Identify which cell holds the provided text, then report its [X, Y] central coordinate. 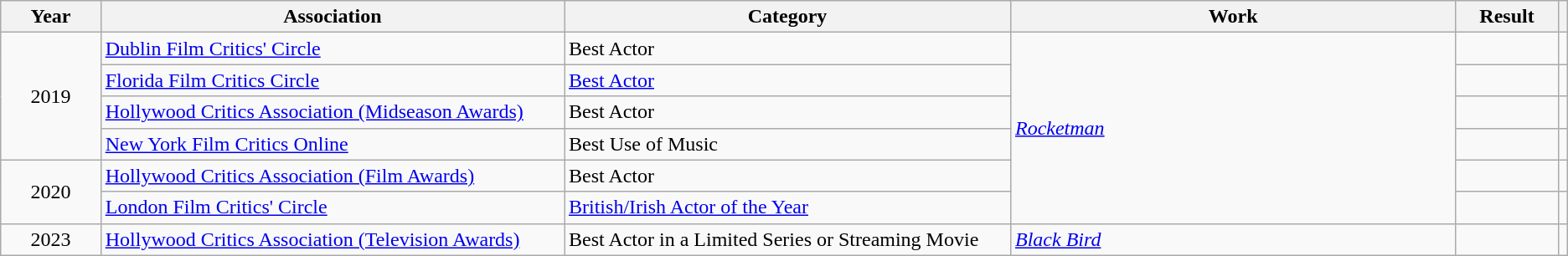
Category [787, 17]
Rocketman [1233, 128]
London Film Critics' Circle [332, 207]
Result [1507, 17]
Black Bird [1233, 239]
Best Actor in a Limited Series or Streaming Movie [787, 239]
Dublin Film Critics' Circle [332, 49]
Best Use of Music [787, 144]
Hollywood Critics Association (Television Awards) [332, 239]
Work [1233, 17]
2023 [50, 239]
2019 [50, 96]
British/Irish Actor of the Year [787, 207]
Hollywood Critics Association (Midseason Awards) [332, 112]
New York Film Critics Online [332, 144]
Association [332, 17]
Florida Film Critics Circle [332, 80]
Hollywood Critics Association (Film Awards) [332, 176]
Year [50, 17]
2020 [50, 192]
